For the text-containing cell, return its midpoint in (X, Y) coordinate format. 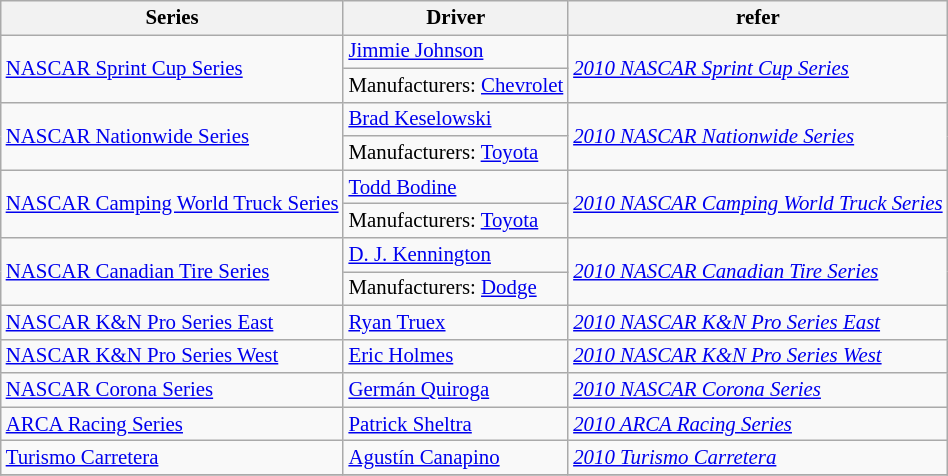
Brad Keselowski (456, 119)
Todd Bodine (456, 187)
Manufacturers: Chevrolet (456, 85)
ARCA Racing Series (172, 424)
NASCAR Camping World Truck Series (172, 204)
2010 NASCAR K&N Pro Series West (758, 356)
2010 NASCAR Camping World Truck Series (758, 204)
Agustín Canapino (456, 458)
Patrick Sheltra (456, 424)
Jimmie Johnson (456, 51)
Ryan Truex (456, 322)
NASCAR K&N Pro Series East (172, 322)
2010 NASCAR Nationwide Series (758, 136)
NASCAR K&N Pro Series West (172, 356)
NASCAR Sprint Cup Series (172, 68)
2010 NASCAR K&N Pro Series East (758, 322)
NASCAR Canadian Tire Series (172, 272)
Series (172, 18)
NASCAR Corona Series (172, 390)
Germán Quiroga (456, 390)
Manufacturers: Dodge (456, 288)
Eric Holmes (456, 356)
NASCAR Nationwide Series (172, 136)
D. J. Kennington (456, 255)
2010 ARCA Racing Series (758, 424)
refer (758, 18)
2010 NASCAR Corona Series (758, 390)
2010 Turismo Carretera (758, 458)
2010 NASCAR Sprint Cup Series (758, 68)
Turismo Carretera (172, 458)
Driver (456, 18)
2010 NASCAR Canadian Tire Series (758, 272)
